Pinpoint the cell where the given text exists, returning its (X, Y) midpoint coordinate. 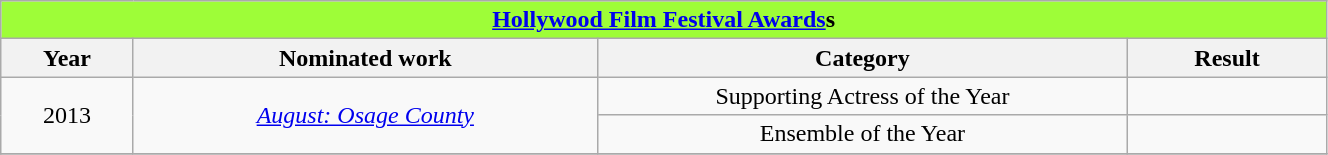
Category (862, 58)
Hollywood Film Festival Awardss (664, 20)
August: Osage County (365, 115)
Supporting Actress of the Year (862, 96)
Nominated work (365, 58)
Result (1228, 58)
Ensemble of the Year (862, 134)
Year (68, 58)
2013 (68, 115)
